Determine the [x, y] coordinate at the center of the cell enclosing the given text.  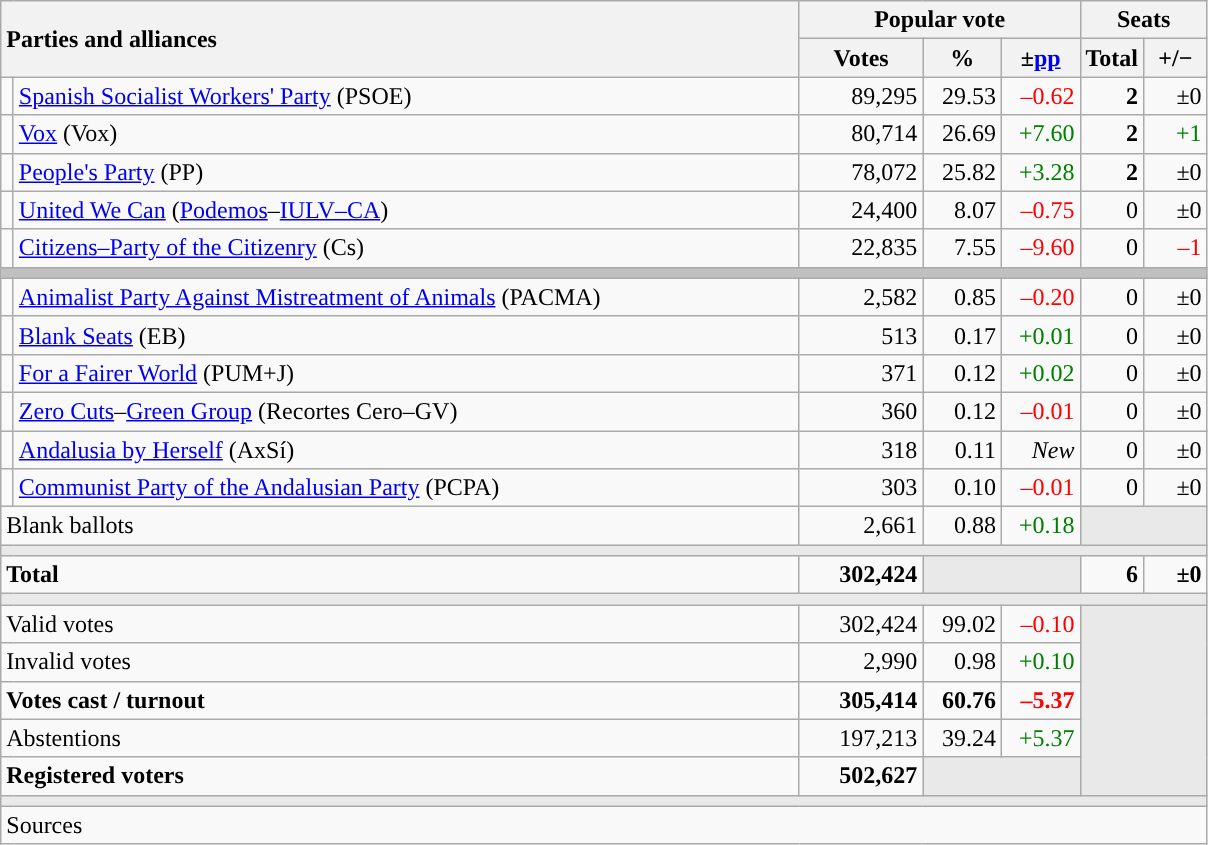
513 [861, 335]
Zero Cuts–Green Group (Recortes Cero–GV) [406, 411]
–5.37 [1040, 700]
2,582 [861, 297]
For a Fairer World (PUM+J) [406, 373]
371 [861, 373]
360 [861, 411]
–0.20 [1040, 297]
–0.10 [1040, 624]
99.02 [962, 624]
+0.01 [1040, 335]
80,714 [861, 134]
–0.75 [1040, 210]
8.07 [962, 210]
26.69 [962, 134]
People's Party (PP) [406, 172]
0.88 [962, 526]
0.17 [962, 335]
United We Can (Podemos–IULV–CA) [406, 210]
Blank ballots [400, 526]
±pp [1040, 58]
0.10 [962, 488]
502,627 [861, 776]
–0.62 [1040, 96]
89,295 [861, 96]
2,661 [861, 526]
+0.02 [1040, 373]
6 [1112, 575]
+7.60 [1040, 134]
Animalist Party Against Mistreatment of Animals (PACMA) [406, 297]
Blank Seats (EB) [406, 335]
60.76 [962, 700]
25.82 [962, 172]
+3.28 [1040, 172]
Votes cast / turnout [400, 700]
0.85 [962, 297]
–1 [1176, 248]
+5.37 [1040, 738]
Vox (Vox) [406, 134]
Valid votes [400, 624]
22,835 [861, 248]
78,072 [861, 172]
Communist Party of the Andalusian Party (PCPA) [406, 488]
% [962, 58]
305,414 [861, 700]
7.55 [962, 248]
New [1040, 449]
Abstentions [400, 738]
Registered voters [400, 776]
2,990 [861, 662]
Spanish Socialist Workers' Party (PSOE) [406, 96]
+0.18 [1040, 526]
197,213 [861, 738]
+0.10 [1040, 662]
Sources [604, 825]
0.11 [962, 449]
Invalid votes [400, 662]
Popular vote [940, 20]
318 [861, 449]
Seats [1144, 20]
+1 [1176, 134]
39.24 [962, 738]
–9.60 [1040, 248]
303 [861, 488]
24,400 [861, 210]
0.98 [962, 662]
Andalusia by Herself (AxSí) [406, 449]
Citizens–Party of the Citizenry (Cs) [406, 248]
+/− [1176, 58]
Parties and alliances [400, 39]
29.53 [962, 96]
Votes [861, 58]
